Output the [x, y] coordinate of the center of the cell containing the given text.  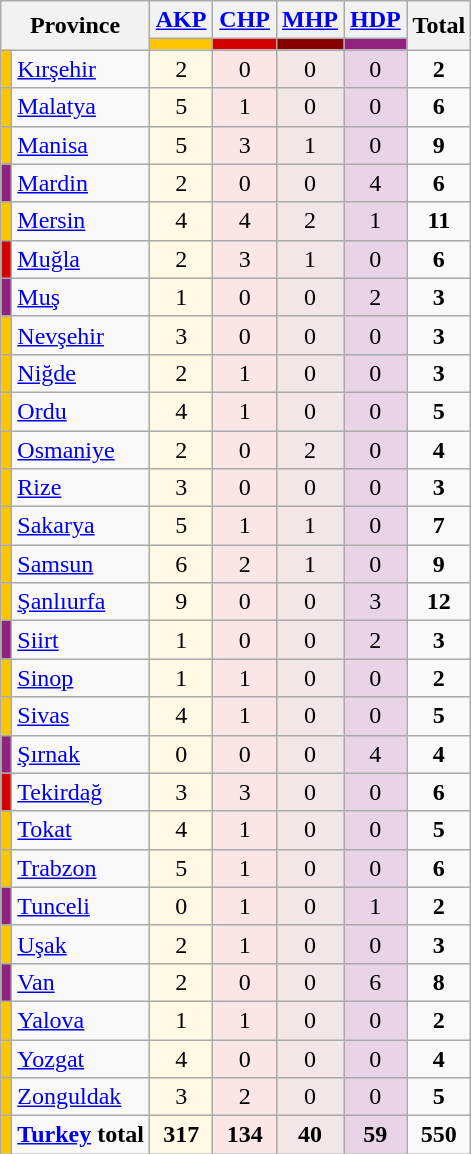
Yalova [81, 1020]
Ordu [81, 411]
8 [439, 982]
Siirt [81, 640]
40 [310, 1135]
AKP [181, 20]
Mardin [81, 183]
59 [376, 1135]
Total [439, 26]
Van [81, 982]
Mersin [81, 221]
Province [76, 26]
Kırşehir [81, 69]
Yozgat [81, 1059]
Sakarya [81, 526]
7 [439, 526]
317 [181, 1135]
Trabzon [81, 868]
Tunceli [81, 906]
Sinop [81, 678]
Muş [81, 297]
Uşak [81, 944]
CHP [245, 20]
Şırnak [81, 754]
MHP [310, 20]
Sivas [81, 716]
Niğde [81, 373]
134 [245, 1135]
Tekirdağ [81, 792]
Manisa [81, 145]
HDP [376, 20]
Nevşehir [81, 335]
12 [439, 602]
550 [439, 1135]
Turkey total [81, 1135]
Malatya [81, 107]
Tokat [81, 830]
Şanlıurfa [81, 602]
Samsun [81, 564]
Osmaniye [81, 449]
Rize [81, 488]
11 [439, 221]
Muğla [81, 259]
Zonguldak [81, 1097]
